Extract the (x, y) coordinate from the center of the cell holding the provided text.  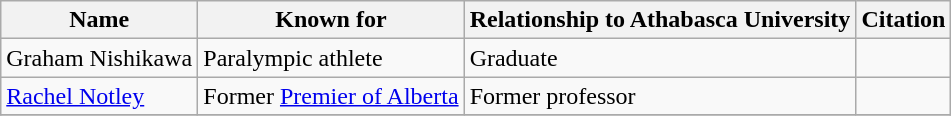
Citation (904, 20)
Rachel Notley (100, 96)
Former Premier of Alberta (331, 96)
Graham Nishikawa (100, 58)
Name (100, 20)
Former professor (660, 96)
Known for (331, 20)
Relationship to Athabasca University (660, 20)
Paralympic athlete (331, 58)
Graduate (660, 58)
